Pinpoint the cell where the given text exists, returning its [X, Y] midpoint coordinate. 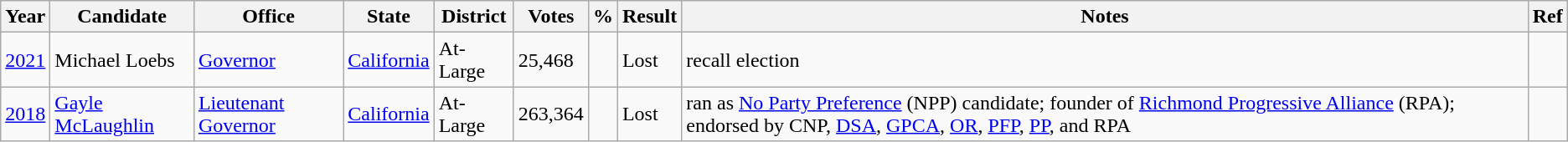
Year [25, 17]
2021 [25, 60]
Votes [551, 17]
ran as No Party Preference (NPP) candidate; founder of Richmond Progressive Alliance (RPA); endorsed by CNP, DSA, GPCA, OR, PFP, PP, and RPA [1105, 114]
Notes [1105, 17]
Candidate [122, 17]
Lieutenant Governor [268, 114]
recall election [1105, 60]
Result [649, 17]
Gayle McLaughlin [122, 114]
Office [268, 17]
2018 [25, 114]
25,468 [551, 60]
Michael Loebs [122, 60]
263,364 [551, 114]
Ref [1548, 17]
Governor [268, 60]
State [389, 17]
% [603, 17]
District [474, 17]
